Locate the cell with the specified text and output its [X, Y] center coordinate. 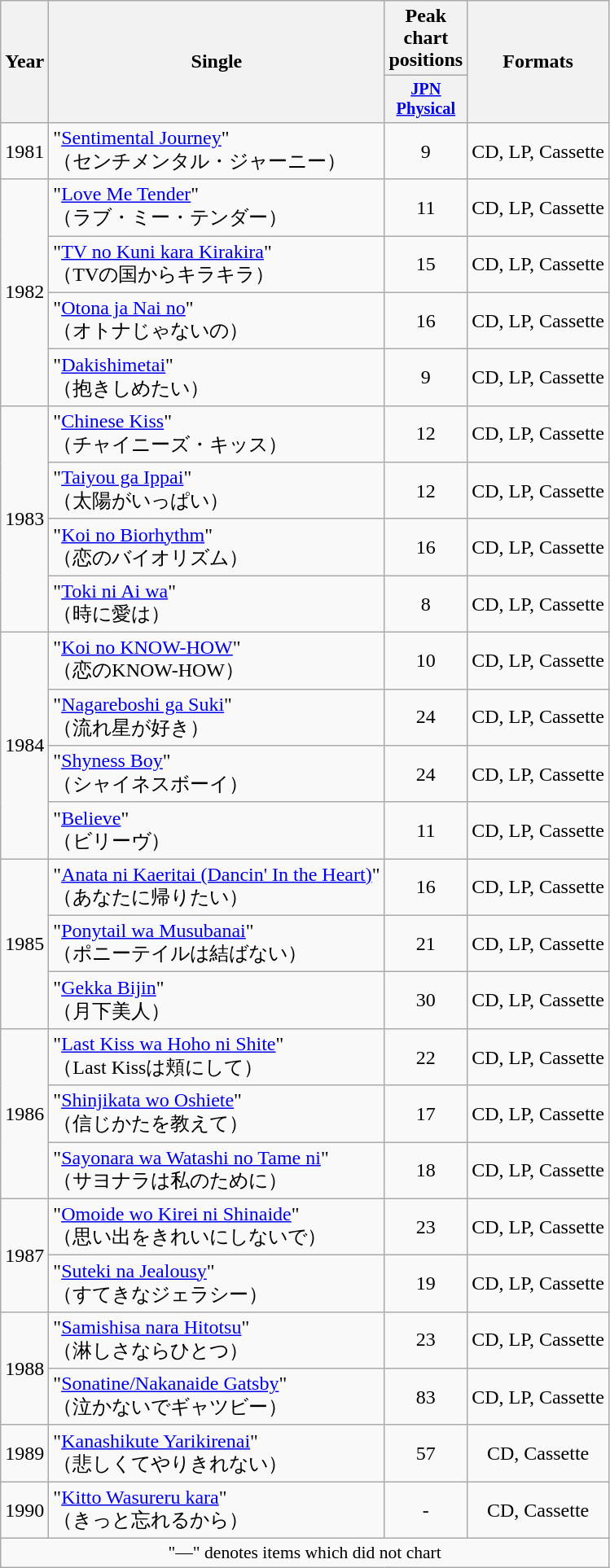
"Shyness Boy"（シャイネスボーイ） [217, 774]
1981 [24, 151]
18 [426, 1171]
"—" denotes items which did not chart [305, 1553]
"Otona ja Nai no"（オトナじゃないの） [217, 321]
"Samishisa nara Hitotsu"（淋しさならひとつ） [217, 1340]
57 [426, 1453]
1984 [24, 746]
"Anata ni Kaeritai (Dancin' In the Heart)"（あなたに帰りたい） [217, 887]
83 [426, 1397]
1988 [24, 1368]
"Shinjikata wo Oshiete"（信じかたを教えて） [217, 1114]
"Dakishimetai"（抱きしめたい） [217, 378]
1986 [24, 1114]
Year [24, 62]
15 [426, 265]
21 [426, 944]
"Gekka Bijin"（月下美人） [217, 1001]
"Sonatine/Nakanaide Gatsby"（泣かないでギャツビー） [217, 1397]
1990 [24, 1510]
1983 [24, 519]
JPNPhysical [426, 99]
"Sentimental Journey"（センチメンタル・ジャーニー） [217, 151]
1982 [24, 292]
19 [426, 1284]
Formats [538, 62]
8 [426, 604]
"Suteki na Jealousy"（すてきなジェラシー） [217, 1284]
"Kanashikute Yarikirenai"（悲しくてやりきれない） [217, 1453]
"TV no Kuni kara Kirakira"（TVの国からキラキラ） [217, 265]
"Last Kiss wa Hoho ni Shite"（Last Kissは頬にして） [217, 1057]
"Koi no KNOW-HOW"（恋のKNOW-HOW） [217, 661]
10 [426, 661]
"Ponytail wa Musubanai"（ポニーテイルは結ばない） [217, 944]
"Kitto Wasureru kara"（きっと忘れるから） [217, 1510]
"Chinese Kiss"（チャイニーズ・キッス） [217, 434]
22 [426, 1057]
"Nagareboshi ga Suki"（流れ星が好き） [217, 717]
"Koi no Biorhythm"（恋のバイオリズム） [217, 547]
Peak chart positions [426, 38]
- [426, 1510]
Single [217, 62]
"Love Me Tender"（ラブ・ミー・テンダー） [217, 208]
30 [426, 1001]
"Sayonara wa Watashi no Tame ni"（サヨナラは私のために） [217, 1171]
"Believe"（ビリーヴ） [217, 830]
1989 [24, 1453]
"Toki ni Ai wa"（時に愛は） [217, 604]
"Taiyou ga Ippai"（太陽がいっぱい） [217, 491]
1985 [24, 944]
17 [426, 1114]
"Omoide wo Kirei ni Shinaide"（思い出をきれいにしないで） [217, 1227]
1987 [24, 1255]
